Pinpoint the cell where the given text exists, returning its (x, y) midpoint coordinate. 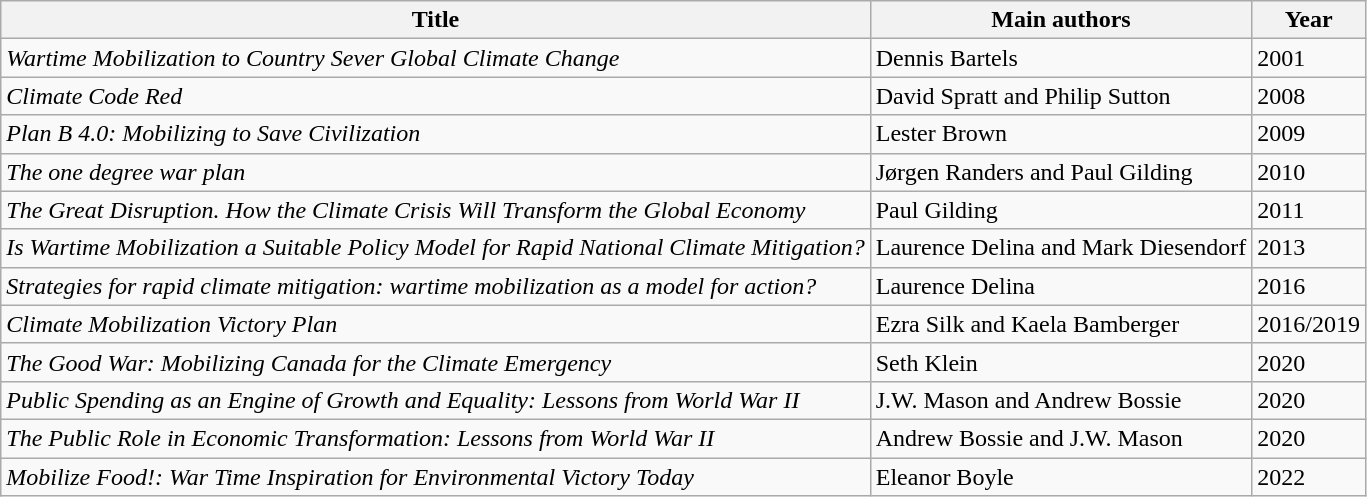
2001 (1309, 58)
Is Wartime Mobilization a Suitable Policy Model for Rapid National Climate Mitigation? (436, 248)
2011 (1309, 210)
Paul Gilding (1061, 210)
Laurence Delina and Mark Diesendorf (1061, 248)
Laurence Delina (1061, 286)
Public Spending as an Engine of Growth and Equality: Lessons from World War II (436, 400)
The Public Role in Economic Transformation: Lessons from World War II (436, 438)
J.W. Mason and Andrew Bossie (1061, 400)
Wartime Mobilization to Country Sever Global Climate Change (436, 58)
Year (1309, 20)
Plan B 4.0: Mobilizing to Save Civilization (436, 134)
2013 (1309, 248)
2008 (1309, 96)
Mobilize Food!: War Time Inspiration for Environmental Victory Today (436, 477)
David Spratt and Philip Sutton (1061, 96)
Climate Mobilization Victory Plan (436, 324)
Jørgen Randers and Paul Gilding (1061, 172)
The one degree war plan (436, 172)
2010 (1309, 172)
Main authors (1061, 20)
2016 (1309, 286)
Eleanor Boyle (1061, 477)
The Great Disruption. How the Climate Crisis Will Transform the Global Economy (436, 210)
2016/2019 (1309, 324)
Title (436, 20)
2022 (1309, 477)
Ezra Silk and Kaela Bamberger (1061, 324)
Lester Brown (1061, 134)
2009 (1309, 134)
Dennis Bartels (1061, 58)
Strategies for rapid climate mitigation: wartime mobilization as a model for action? (436, 286)
The Good War: Mobilizing Canada for the Climate Emergency (436, 362)
Seth Klein (1061, 362)
Andrew Bossie and J.W. Mason (1061, 438)
Climate Code Red (436, 96)
